Return the [X, Y] coordinate for the center point of the cell that contains the specified text.  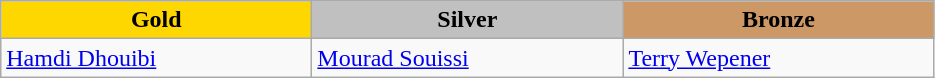
Mourad Souissi [468, 58]
Gold [156, 20]
Bronze [778, 20]
Terry Wepener [778, 58]
Silver [468, 20]
Hamdi Dhouibi [156, 58]
